Output the [x, y] coordinate of the center of the cell containing the given text.  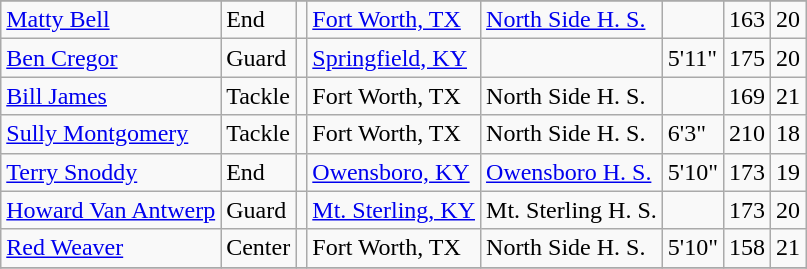
Springfield, KY [394, 58]
Matty Bell [111, 20]
Owensboro H. S. [572, 172]
Bill James [111, 96]
210 [746, 134]
Terry Snoddy [111, 172]
Howard Van Antwerp [111, 210]
163 [746, 20]
Mt. Sterling, KY [394, 210]
Owensboro, KY [394, 172]
18 [788, 134]
19 [788, 172]
Center [258, 248]
Mt. Sterling H. S. [572, 210]
158 [746, 248]
6'3" [692, 134]
5'11" [692, 58]
175 [746, 58]
Red Weaver [111, 248]
169 [746, 96]
Sully Montgomery [111, 134]
Ben Cregor [111, 58]
